Detect which cell encompasses the target text, then output its (X, Y) center coordinate. 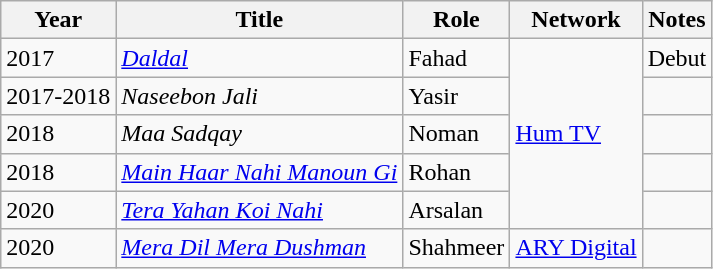
Daldal (260, 58)
Tera Yahan Koi Nahi (260, 210)
Fahad (456, 58)
Role (456, 20)
Hum TV (576, 134)
Main Haar Nahi Manoun Gi (260, 172)
Arsalan (456, 210)
Debut (677, 58)
Year (58, 20)
Title (260, 20)
Naseebon Jali (260, 96)
2017-2018 (58, 96)
Noman (456, 134)
Rohan (456, 172)
Mera Dil Mera Dushman (260, 248)
2017 (58, 58)
Notes (677, 20)
ARY Digital (576, 248)
Network (576, 20)
Yasir (456, 96)
Shahmeer (456, 248)
Maa Sadqay (260, 134)
